Identify which cell holds the provided text, then report its [x, y] central coordinate. 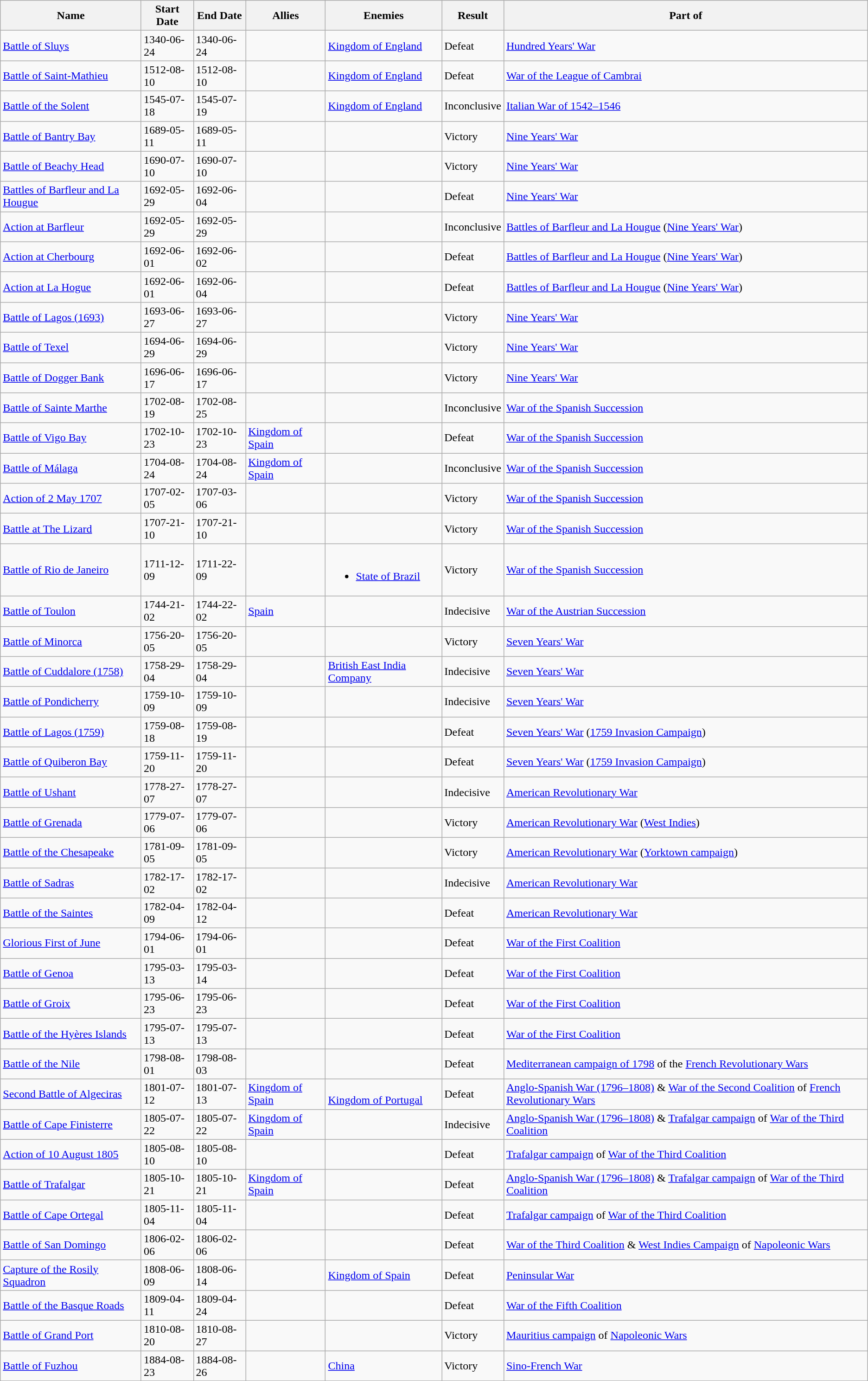
Enemies [384, 16]
1809-04-24 [220, 1305]
1808-06-14 [220, 1275]
Battle of Lagos (1693) [71, 317]
Battles of Barfleur and La Hougue [71, 197]
1545-07-19 [220, 106]
Battle of Sluys [71, 45]
Mediterranean campaign of 1798 of the French Revolutionary Wars [685, 1064]
1801-07-12 [167, 1094]
Battle of Vigo Bay [71, 438]
Italian War of 1542–1546 [685, 106]
1711-22-09 [220, 570]
Battle of the Solent [71, 106]
Kingdom of Portugal [384, 1094]
American Revolutionary War (West Indies) [685, 822]
Action of 10 August 1805 [71, 1154]
Battle of Toulon [71, 611]
China [384, 1366]
Battle of Quiberon Bay [71, 762]
1884-08-23 [167, 1366]
1810-08-27 [220, 1335]
Battle of Fuzhou [71, 1366]
War of the Fifth Coalition [685, 1305]
Action at Cherbourg [71, 257]
Battle of the Nile [71, 1064]
1707-02-05 [167, 498]
1782-04-12 [220, 913]
Name [71, 16]
1798-08-01 [167, 1064]
1801-07-13 [220, 1094]
Battle of the Hyères Islands [71, 1034]
Hundred Years' War [685, 45]
Battle of Genoa [71, 973]
Battle of the Saintes [71, 913]
War of the League of Cambrai [685, 76]
Action at La Hogue [71, 287]
End Date [220, 16]
Battle of Ushant [71, 792]
Battle of Rio de Janeiro [71, 570]
Battle of Grand Port [71, 1335]
Peninsular War [685, 1275]
Battle of Lagos (1759) [71, 732]
1744-22-02 [220, 611]
War of the Austrian Succession [685, 611]
Second Battle of Algeciras [71, 1094]
1759-08-18 [167, 732]
1782-04-09 [167, 913]
Battle of Pondicherry [71, 701]
Capture of the Rosily Squadron [71, 1275]
Anglo-Spanish War (1796–1808) & War of the Second Coalition of French Revolutionary Wars [685, 1094]
Mauritius campaign of Napoleonic Wars [685, 1335]
1759-08-19 [220, 732]
Battle of Grenada [71, 822]
1808-06-09 [167, 1275]
Part of [685, 16]
Sino-French War [685, 1366]
Battle of San Domingo [71, 1245]
British East India Company [384, 672]
1692-06-02 [220, 257]
Battle of Sadras [71, 882]
American Revolutionary War (Yorktown campaign) [685, 853]
Battle of Beachy Head [71, 166]
Battle of Groix [71, 1004]
1795-03-13 [167, 973]
Battle of Bantry Bay [71, 136]
Spain [286, 611]
Battle of Cuddalore (1758) [71, 672]
1545-07-18 [167, 106]
1798-08-03 [220, 1064]
Battle of Málaga [71, 469]
1744-21-02 [167, 611]
Battle of Trafalgar [71, 1185]
1702-08-25 [220, 408]
Action of 2 May 1707 [71, 498]
Glorious First of June [71, 944]
Battle at The Lizard [71, 529]
1795-03-14 [220, 973]
1707-03-06 [220, 498]
1884-08-26 [220, 1366]
Battle of Sainte Marthe [71, 408]
War of the Third Coalition & West Indies Campaign of Napoleonic Wars [685, 1245]
Battle of Texel [71, 347]
State of Brazil [384, 570]
Battle of Cape Ortegal [71, 1214]
Battle of the Chesapeake [71, 853]
1702-08-19 [167, 408]
Result [473, 16]
Battle of Saint-Mathieu [71, 76]
Start Date [167, 16]
Battle of Minorca [71, 641]
1809-04-11 [167, 1305]
1810-08-20 [167, 1335]
Battle of Dogger Bank [71, 378]
1711-12-09 [167, 570]
Battle of Cape Finisterre [71, 1124]
Battle of the Basque Roads [71, 1305]
Action at Barfleur [71, 226]
Allies [286, 16]
